Output the [x, y] coordinate of the center of the cell containing the given text.  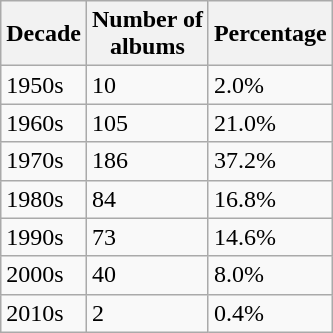
0.4% [270, 313]
1950s [44, 85]
2010s [44, 313]
1960s [44, 123]
16.8% [270, 199]
2.0% [270, 85]
21.0% [270, 123]
8.0% [270, 275]
Decade [44, 34]
10 [147, 85]
186 [147, 161]
14.6% [270, 237]
1980s [44, 199]
40 [147, 275]
73 [147, 237]
37.2% [270, 161]
Percentage [270, 34]
84 [147, 199]
105 [147, 123]
2 [147, 313]
Number of albums [147, 34]
2000s [44, 275]
1990s [44, 237]
1970s [44, 161]
